For the text-containing cell, return its midpoint in (x, y) coordinate format. 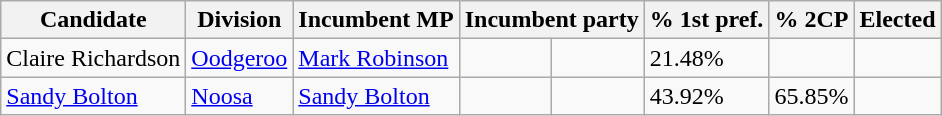
43.92% (706, 96)
Oodgeroo (240, 58)
Incumbent MP (376, 20)
% 2CP (812, 20)
65.85% (812, 96)
21.48% (706, 58)
Claire Richardson (94, 58)
Incumbent party (552, 20)
Noosa (240, 96)
Mark Robinson (376, 58)
Division (240, 20)
Candidate (94, 20)
Elected (898, 20)
% 1st pref. (706, 20)
